Output the [X, Y] coordinate of the center of the cell containing the given text.  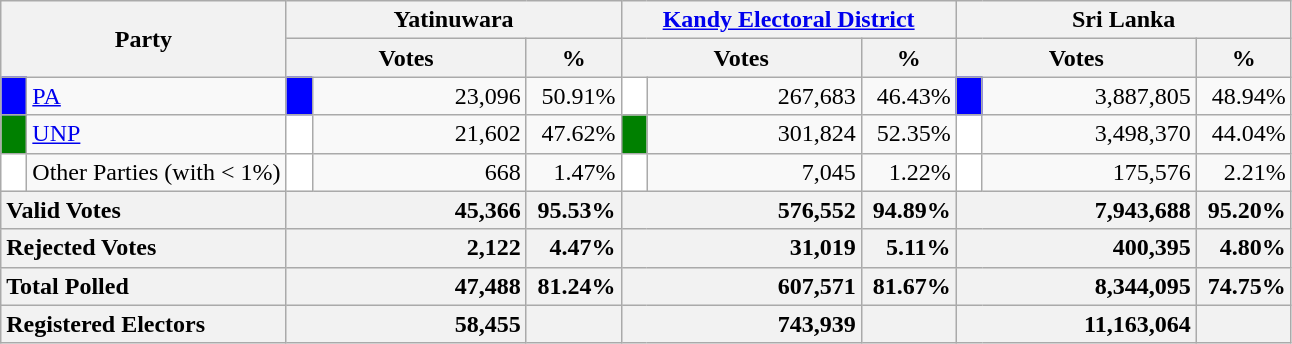
Total Polled [144, 286]
47.62% [574, 134]
Rejected Votes [144, 248]
668 [419, 172]
1.47% [574, 172]
8,344,095 [1076, 286]
Sri Lanka [1124, 20]
11,163,064 [1076, 324]
400,395 [1076, 248]
PA [156, 96]
52.35% [908, 134]
5.11% [908, 248]
Other Parties (with < 1%) [156, 172]
58,455 [406, 324]
81.67% [908, 286]
2.21% [1244, 172]
607,571 [741, 286]
47,488 [406, 286]
175,576 [1089, 172]
7,943,688 [1076, 210]
Party [144, 39]
48.94% [1244, 96]
44.04% [1244, 134]
21,602 [419, 134]
2,122 [406, 248]
1.22% [908, 172]
301,824 [754, 134]
3,498,370 [1089, 134]
46.43% [908, 96]
4.47% [574, 248]
74.75% [1244, 286]
Valid Votes [144, 210]
743,939 [741, 324]
81.24% [574, 286]
4.80% [1244, 248]
UNP [156, 134]
Kandy Electoral District [788, 20]
3,887,805 [1089, 96]
267,683 [754, 96]
576,552 [741, 210]
50.91% [574, 96]
Yatinuwara [454, 20]
95.53% [574, 210]
7,045 [754, 172]
94.89% [908, 210]
95.20% [1244, 210]
23,096 [419, 96]
31,019 [741, 248]
Registered Electors [144, 324]
45,366 [406, 210]
